Search for the cell housing the specified text and yield its (x, y) center coordinate. 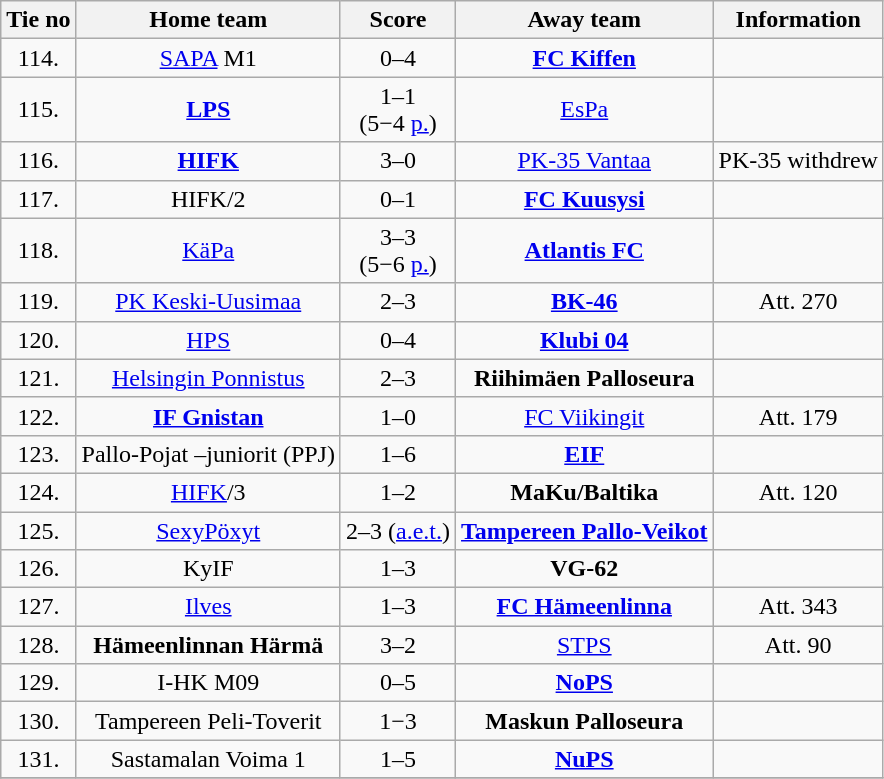
Att. 179 (798, 416)
126. (38, 569)
Away team (585, 20)
Pallo-Pojat –juniorit (PPJ) (208, 454)
Klubi 04 (585, 340)
Tie no (38, 20)
IF Gnistan (208, 416)
0–1 (398, 199)
116. (38, 161)
1–2 (398, 492)
Ilves (208, 607)
Tampereen Pallo-Veikot (585, 531)
130. (38, 721)
1–5 (398, 759)
PK Keski-Uusimaa (208, 302)
123. (38, 454)
131. (38, 759)
0–5 (398, 683)
HIFK/2 (208, 199)
Tampereen Peli-Toverit (208, 721)
Riihimäen Palloseura (585, 378)
FC Kuusysi (585, 199)
119. (38, 302)
3–3(5−6 p.) (398, 250)
EsPa (585, 110)
Helsingin Ponnistus (208, 378)
1–0 (398, 416)
129. (38, 683)
124. (38, 492)
PK-35 withdrew (798, 161)
SAPA M1 (208, 58)
128. (38, 645)
Att. 270 (798, 302)
HPS (208, 340)
NoPS (585, 683)
SexyPöxyt (208, 531)
3–2 (398, 645)
Score (398, 20)
117. (38, 199)
Information (798, 20)
1–1(5−4 p.) (398, 110)
KyIF (208, 569)
I-HK M09 (208, 683)
118. (38, 250)
PK-35 Vantaa (585, 161)
KäPa (208, 250)
MaKu/Baltika (585, 492)
STPS (585, 645)
EIF (585, 454)
Atlantis FC (585, 250)
115. (38, 110)
127. (38, 607)
121. (38, 378)
FC Kiffen (585, 58)
1−3 (398, 721)
Sastamalan Voima 1 (208, 759)
120. (38, 340)
NuPS (585, 759)
3–0 (398, 161)
1–6 (398, 454)
Att. 120 (798, 492)
HIFK/3 (208, 492)
HIFK (208, 161)
Att. 90 (798, 645)
Maskun Palloseura (585, 721)
FC Hämeenlinna (585, 607)
125. (38, 531)
122. (38, 416)
FC Viikingit (585, 416)
Home team (208, 20)
2–3 (a.e.t.) (398, 531)
Att. 343 (798, 607)
LPS (208, 110)
BK-46 (585, 302)
Hämeenlinnan Härmä (208, 645)
VG-62 (585, 569)
114. (38, 58)
